Extract the [x, y] coordinate from the center of the cell holding the provided text.  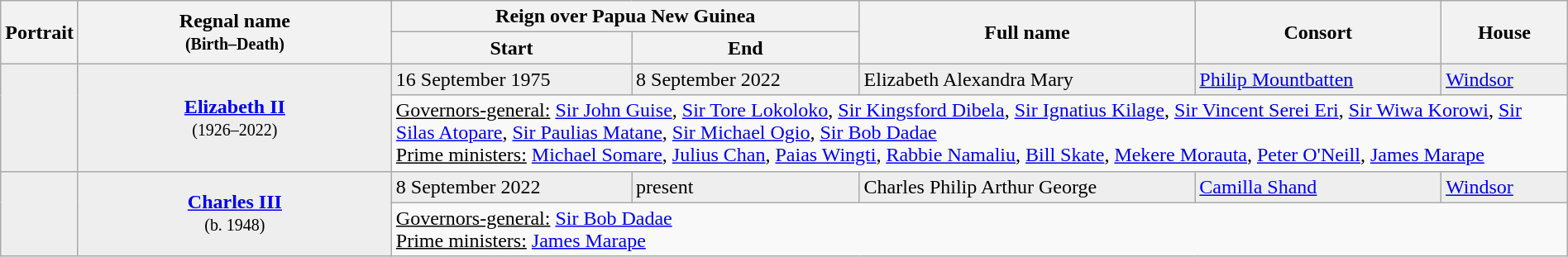
End [746, 48]
Camilla Shand [1318, 187]
present [746, 187]
Philip Mountbatten [1318, 79]
Start [511, 48]
16 September 1975 [511, 79]
Reign over Papua New Guinea [625, 17]
Charles Philip Arthur George [1027, 187]
House [1505, 32]
Full name [1027, 32]
Elizabeth II(1926–2022) [235, 117]
Consort [1318, 32]
Portrait [40, 32]
Charles III(b. 1948) [235, 213]
Elizabeth Alexandra Mary [1027, 79]
Regnal name(Birth–Death) [235, 32]
Governors-general: Sir Bob DadaePrime ministers: James Marape [979, 230]
